Return the [X, Y] coordinate for the center point of the cell that contains the specified text.  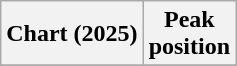
Peak position [189, 34]
Chart (2025) [72, 34]
